Scan for the cell matching the given text and deliver its [X, Y] coordinate at center. 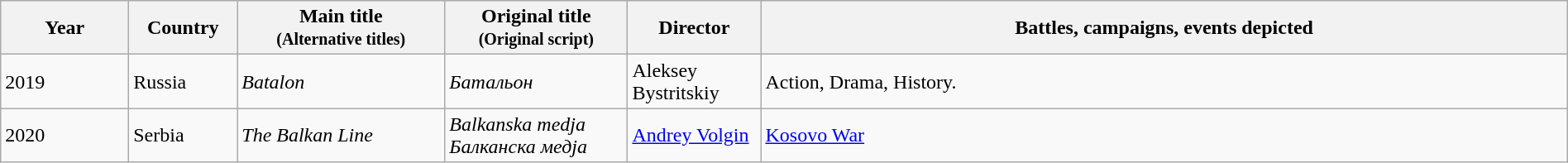
Kosovo War [1164, 136]
Balkanska medjaБалканска медја [536, 136]
Russia [184, 81]
Main title(Alternative titles) [341, 28]
Director [695, 28]
Aleksey Bystritskiy [695, 81]
Battles, campaigns, events depicted [1164, 28]
Year [65, 28]
Serbia [184, 136]
Action, Drama, History. [1164, 81]
The Balkan Line [341, 136]
Country [184, 28]
Batalon [341, 81]
Andrey Volgin [695, 136]
Original title(Original script) [536, 28]
Батальон [536, 81]
2020 [65, 136]
2019 [65, 81]
